Find where the given text appears and provide that cell's center as (X, Y) coordinate. 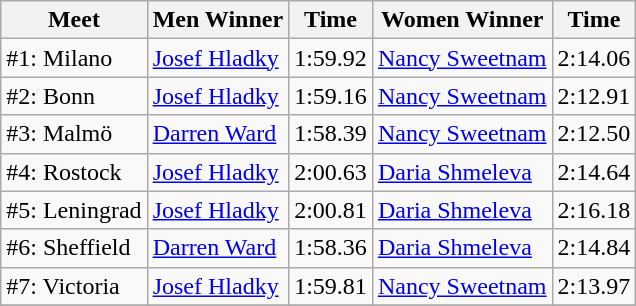
1:58.39 (331, 134)
Meet (74, 20)
#1: Milano (74, 58)
#2: Bonn (74, 96)
2:00.81 (331, 210)
2:12.91 (594, 96)
Men Winner (218, 20)
1:59.92 (331, 58)
1:59.81 (331, 286)
#7: Victoria (74, 286)
#5: Leningrad (74, 210)
2:12.50 (594, 134)
2:14.64 (594, 172)
#6: Sheffield (74, 248)
2:13.97 (594, 286)
2:14.84 (594, 248)
#4: Rostock (74, 172)
2:00.63 (331, 172)
1:59.16 (331, 96)
1:58.36 (331, 248)
Women Winner (462, 20)
2:16.18 (594, 210)
2:14.06 (594, 58)
#3: Malmö (74, 134)
